From the cell containing the given text, extract its center point as (X, Y) coordinate. 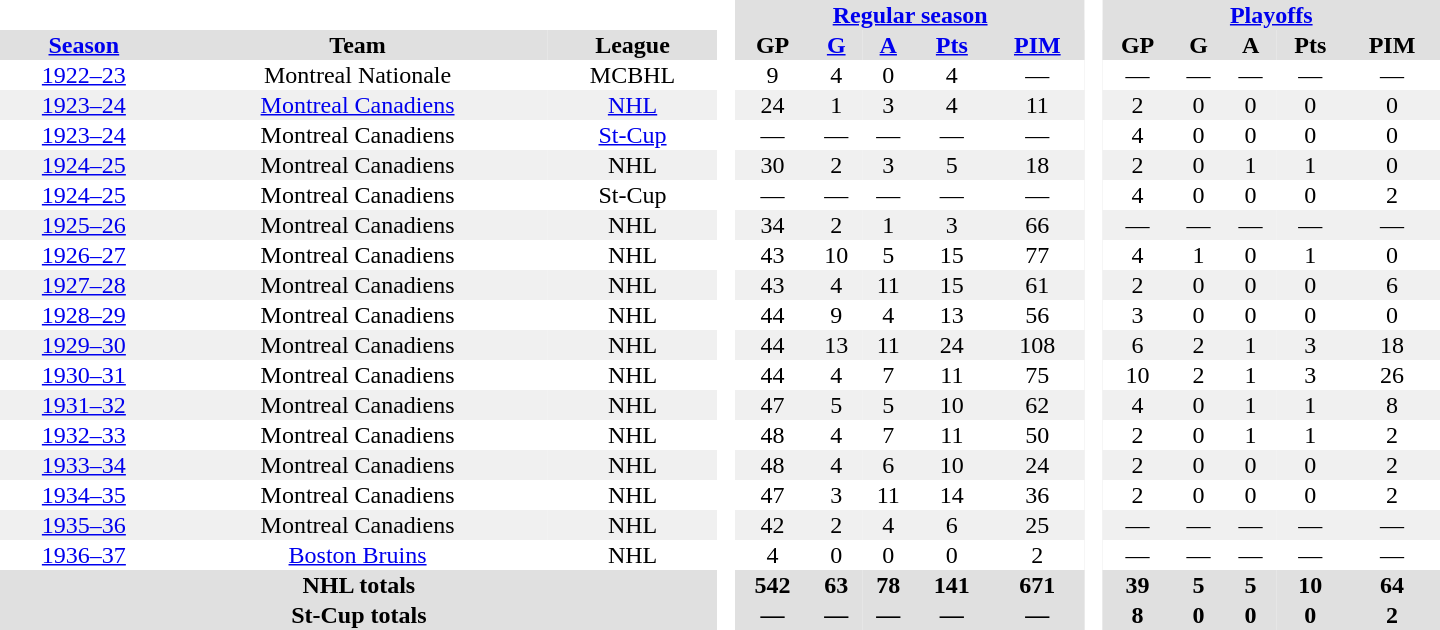
1926–27 (84, 255)
1935–36 (84, 525)
63 (836, 585)
1931–32 (84, 405)
66 (1037, 225)
30 (772, 165)
77 (1037, 255)
14 (952, 495)
42 (772, 525)
Regular season (910, 15)
1932–33 (84, 435)
NHL totals (359, 585)
34 (772, 225)
St-Cup totals (359, 615)
Playoffs (1272, 15)
36 (1037, 495)
1933–34 (84, 465)
26 (1392, 375)
Team (358, 45)
25 (1037, 525)
1934–35 (84, 495)
1925–26 (84, 225)
1930–31 (84, 375)
MCBHL (632, 75)
78 (888, 585)
1928–29 (84, 315)
64 (1392, 585)
671 (1037, 585)
62 (1037, 405)
1922–23 (84, 75)
141 (952, 585)
75 (1037, 375)
1929–30 (84, 345)
Boston Bruins (358, 555)
542 (772, 585)
108 (1037, 345)
Season (84, 45)
61 (1037, 285)
League (632, 45)
39 (1138, 585)
56 (1037, 315)
1927–28 (84, 285)
1936–37 (84, 555)
50 (1037, 435)
Montreal Nationale (358, 75)
